Capture the cell that displays the provided text and extract its [X, Y] central coordinate. 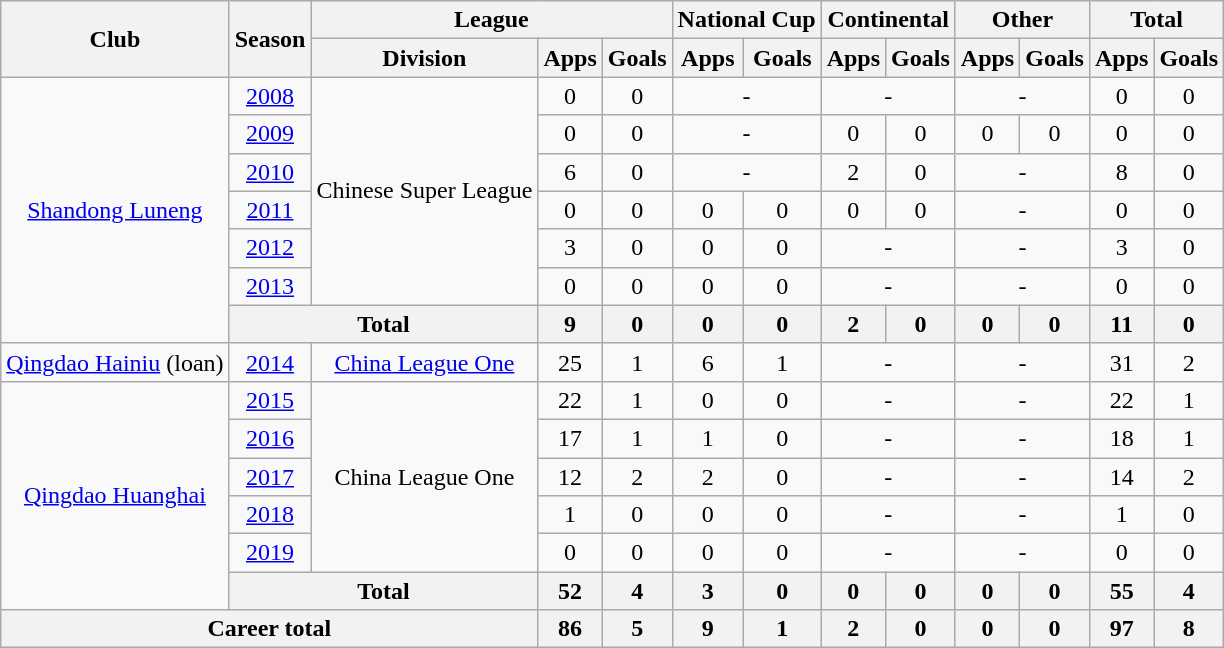
Season [270, 39]
Chinese Super League [424, 191]
2016 [270, 438]
86 [570, 629]
Career total [270, 629]
League [492, 20]
Qingdao Hainiu (loan) [115, 362]
Continental [888, 20]
Qingdao Huanghai [115, 495]
2019 [270, 553]
18 [1121, 438]
National Cup [746, 20]
11 [1121, 324]
2010 [270, 172]
2013 [270, 286]
12 [570, 477]
97 [1121, 629]
Club [115, 39]
2008 [270, 96]
2017 [270, 477]
14 [1121, 477]
2015 [270, 400]
Other [1022, 20]
55 [1121, 591]
17 [570, 438]
Shandong Luneng [115, 210]
2018 [270, 515]
2012 [270, 248]
2014 [270, 362]
2009 [270, 134]
2011 [270, 210]
25 [570, 362]
5 [637, 629]
52 [570, 591]
Division [424, 58]
31 [1121, 362]
